Output the [X, Y] coordinate of the center of the cell containing the given text.  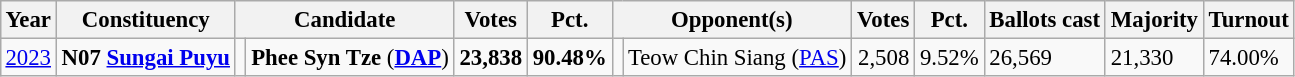
74.00% [1248, 57]
Year [28, 20]
Majority [1154, 20]
26,569 [1044, 57]
90.48% [570, 57]
N07 Sungai Puyu [146, 57]
Opponent(s) [732, 20]
Candidate [344, 20]
2023 [28, 57]
Phee Syn Tze (DAP) [350, 57]
Constituency [146, 20]
2,508 [884, 57]
Teow Chin Siang (PAS) [738, 57]
23,838 [490, 57]
Ballots cast [1044, 20]
Turnout [1248, 20]
9.52% [950, 57]
21,330 [1154, 57]
